Determine the (x, y) coordinate at the center of the cell enclosing the given text.  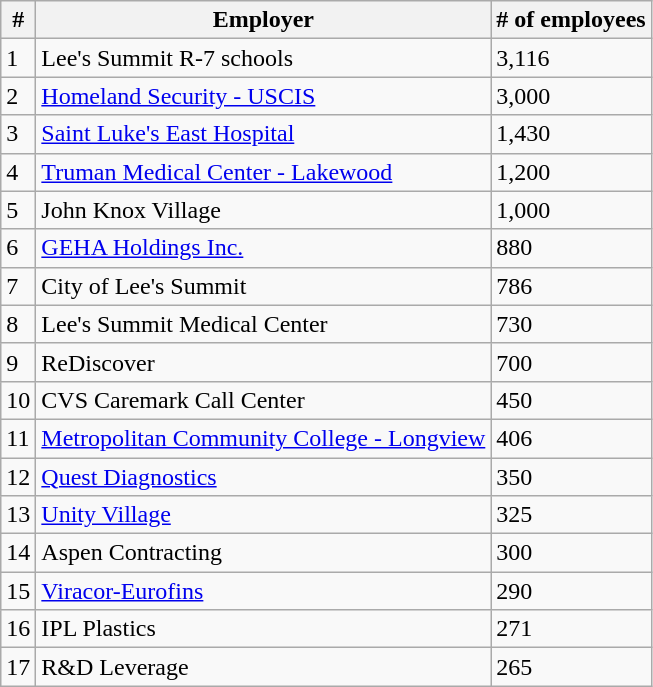
# of employees (571, 20)
Lee's Summit R-7 schools (264, 58)
6 (18, 248)
CVS Caremark Call Center (264, 400)
1,000 (571, 210)
City of Lee's Summit (264, 286)
3,000 (571, 96)
880 (571, 248)
3,116 (571, 58)
17 (18, 667)
16 (18, 629)
15 (18, 591)
Employer (264, 20)
9 (18, 362)
10 (18, 400)
Viracor-Eurofins (264, 591)
1,200 (571, 172)
GEHA Holdings Inc. (264, 248)
786 (571, 286)
7 (18, 286)
Saint Luke's East Hospital (264, 134)
4 (18, 172)
14 (18, 553)
5 (18, 210)
2 (18, 96)
Metropolitan Community College - Longview (264, 438)
700 (571, 362)
271 (571, 629)
350 (571, 477)
1,430 (571, 134)
R&D Leverage (264, 667)
290 (571, 591)
Unity Village (264, 515)
Quest Diagnostics (264, 477)
Lee's Summit Medical Center (264, 324)
1 (18, 58)
Aspen Contracting (264, 553)
300 (571, 553)
Homeland Security - USCIS (264, 96)
11 (18, 438)
Truman Medical Center - Lakewood (264, 172)
265 (571, 667)
325 (571, 515)
8 (18, 324)
# (18, 20)
12 (18, 477)
730 (571, 324)
3 (18, 134)
John Knox Village (264, 210)
ReDiscover (264, 362)
450 (571, 400)
IPL Plastics (264, 629)
13 (18, 515)
406 (571, 438)
